Return [X, Y] of the center of cell containing provided text 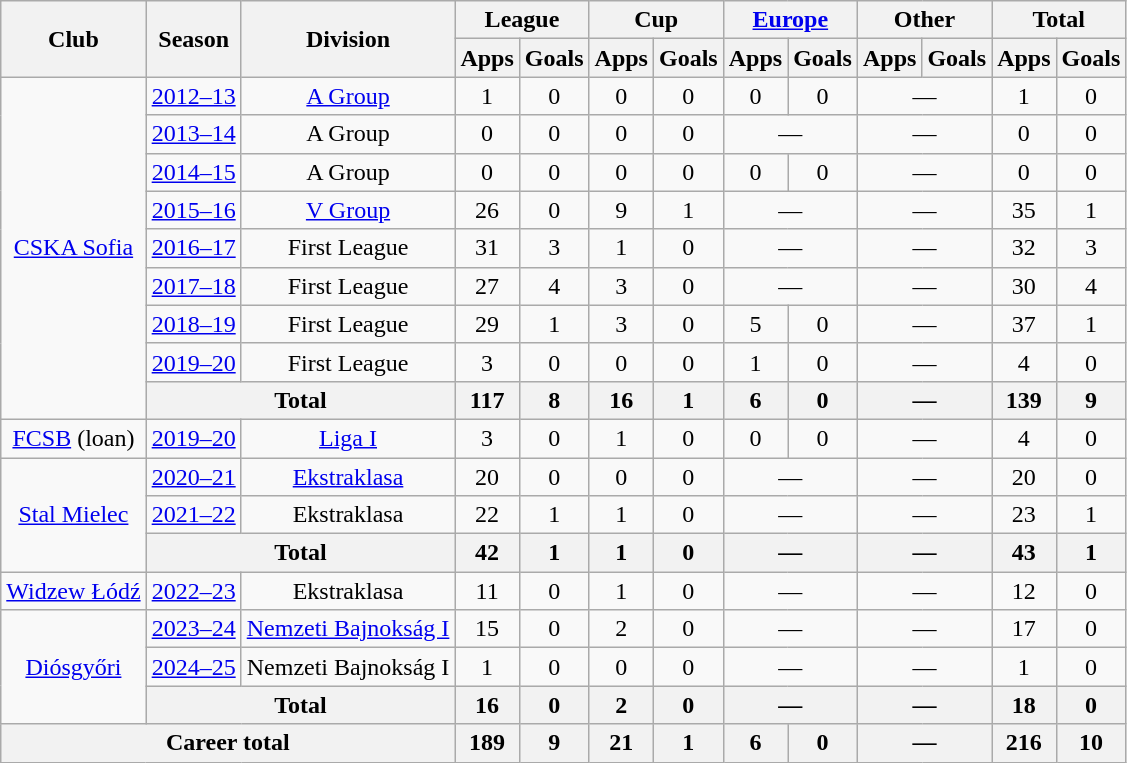
FCSB (loan) [74, 438]
2021–22 [194, 515]
216 [1024, 743]
Division [348, 39]
29 [487, 324]
2013–14 [194, 134]
35 [1024, 210]
League [522, 20]
2023–24 [194, 629]
Club [74, 39]
2014–15 [194, 172]
27 [487, 286]
8 [554, 400]
Other [924, 20]
15 [487, 629]
Stal Mielec [74, 515]
10 [1091, 743]
2020–21 [194, 477]
Liga I [348, 438]
11 [487, 591]
43 [1024, 553]
Season [194, 39]
18 [1024, 705]
37 [1024, 324]
2015–16 [194, 210]
2017–18 [194, 286]
5 [755, 324]
17 [1024, 629]
21 [621, 743]
CSKA Sofia [74, 248]
12 [1024, 591]
V Group [348, 210]
Europe [790, 20]
42 [487, 553]
Diósgyőri [74, 667]
22 [487, 515]
32 [1024, 248]
2016–17 [194, 248]
139 [1024, 400]
2024–25 [194, 667]
2012–13 [194, 96]
117 [487, 400]
26 [487, 210]
2018–19 [194, 324]
189 [487, 743]
23 [1024, 515]
Cup [656, 20]
Widzew Łódź [74, 591]
Career total [228, 743]
30 [1024, 286]
2022–23 [194, 591]
31 [487, 248]
